Scan for the cell matching the given text and deliver its (x, y) coordinate at center. 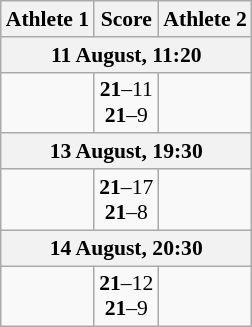
Athlete 2 (204, 19)
Athlete 1 (48, 19)
11 August, 11:20 (126, 55)
Score (126, 19)
21–1221–9 (126, 296)
21–1721–8 (126, 200)
14 August, 20:30 (126, 248)
13 August, 19:30 (126, 152)
21–1121–9 (126, 102)
